Return the (x, y) coordinate for the center point of the cell that contains the specified text.  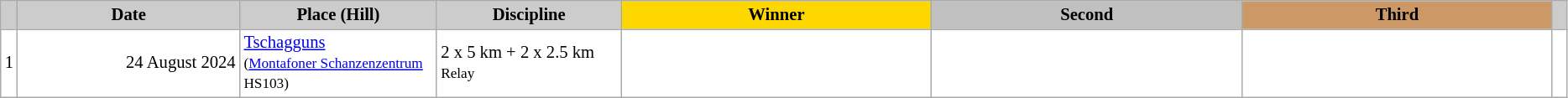
Date (129, 14)
Third (1398, 14)
Discipline (529, 14)
Second (1087, 14)
Tschagguns(Montafoner Schanzenzentrum HS103) (339, 63)
1 (9, 63)
24 August 2024 (129, 63)
2 x 5 km + 2 x 2.5 km Relay (529, 63)
Place (Hill) (339, 14)
Winner (776, 14)
